Return (X, Y) of the center of cell containing provided text 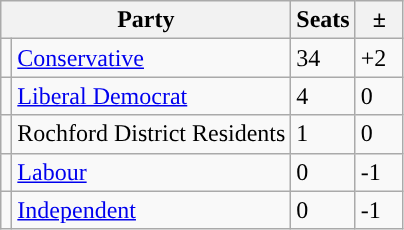
1 (323, 134)
+2 (379, 58)
Party (146, 20)
Seats (323, 20)
Labour (152, 172)
4 (323, 96)
Rochford District Residents (152, 134)
34 (323, 58)
± (379, 20)
Conservative (152, 58)
Liberal Democrat (152, 96)
Independent (152, 210)
